Locate the cell with the specified text and output its (x, y) center coordinate. 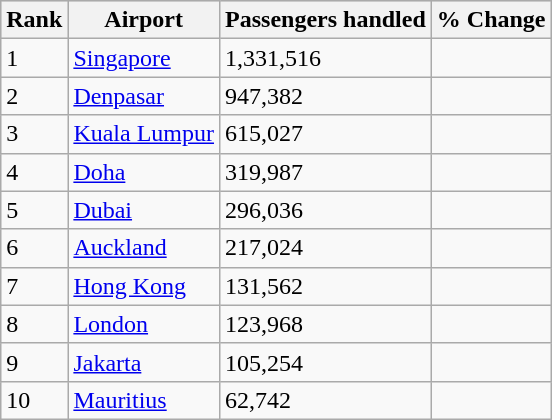
62,742 (326, 400)
2 (34, 96)
8 (34, 324)
5 (34, 210)
Hong Kong (144, 286)
1,331,516 (326, 58)
Jakarta (144, 362)
4 (34, 172)
Auckland (144, 248)
Rank (34, 20)
131,562 (326, 286)
1 (34, 58)
London (144, 324)
296,036 (326, 210)
10 (34, 400)
Airport (144, 20)
Doha (144, 172)
Passengers handled (326, 20)
615,027 (326, 134)
6 (34, 248)
217,024 (326, 248)
947,382 (326, 96)
9 (34, 362)
Denpasar (144, 96)
Dubai (144, 210)
319,987 (326, 172)
123,968 (326, 324)
3 (34, 134)
Mauritius (144, 400)
Singapore (144, 58)
105,254 (326, 362)
7 (34, 286)
Kuala Lumpur (144, 134)
% Change (491, 20)
